Identify which cell holds the provided text, then report its (x, y) central coordinate. 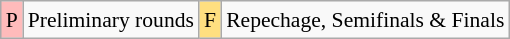
P (12, 20)
F (210, 20)
Repechage, Semifinals & Finals (365, 20)
Preliminary rounds (111, 20)
